Locate the cell with the specified text and output its [x, y] center coordinate. 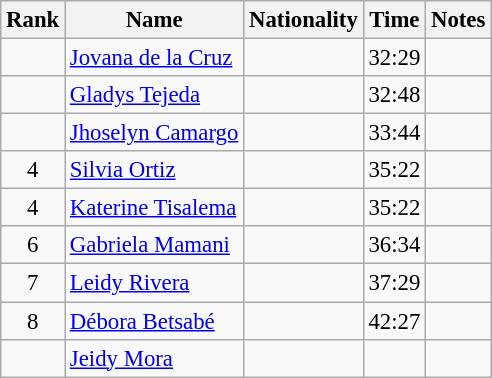
6 [33, 245]
Gladys Tejeda [154, 95]
42:27 [394, 321]
Name [154, 20]
Notes [458, 20]
Jovana de la Cruz [154, 58]
Débora Betsabé [154, 321]
Gabriela Mamani [154, 245]
33:44 [394, 133]
37:29 [394, 283]
36:34 [394, 245]
7 [33, 283]
8 [33, 321]
Rank [33, 20]
Silvia Ortiz [154, 170]
32:48 [394, 95]
Leidy Rivera [154, 283]
Jhoselyn Camargo [154, 133]
Nationality [304, 20]
Jeidy Mora [154, 358]
Time [394, 20]
Katerine Tisalema [154, 208]
32:29 [394, 58]
